Search for the cell housing the specified text and yield its (x, y) center coordinate. 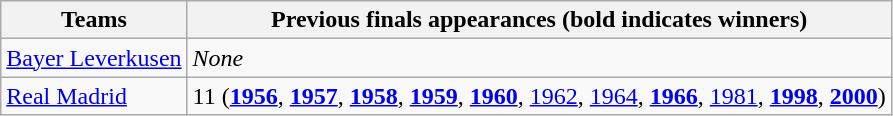
Real Madrid (94, 96)
Teams (94, 20)
None (539, 58)
Bayer Leverkusen (94, 58)
11 (1956, 1957, 1958, 1959, 1960, 1962, 1964, 1966, 1981, 1998, 2000) (539, 96)
Previous finals appearances (bold indicates winners) (539, 20)
